Return (X, Y) of the center of cell containing provided text 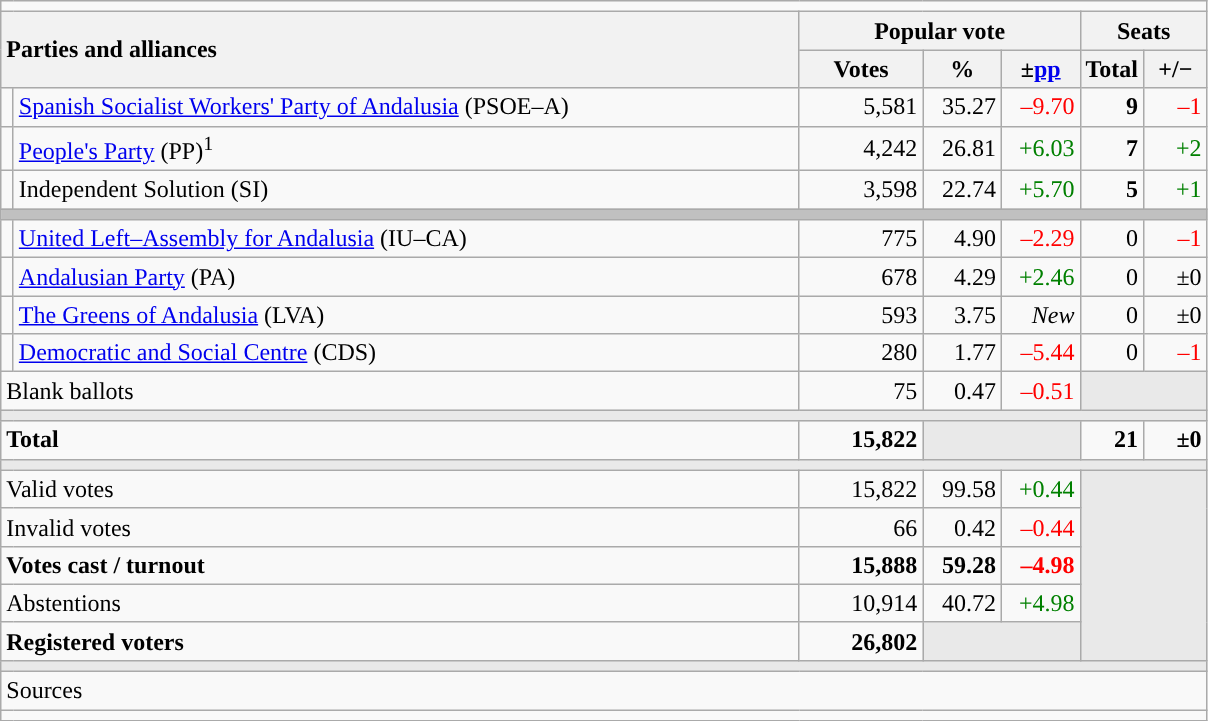
26,802 (861, 641)
People's Party (PP)1 (406, 148)
7 (1112, 148)
The Greens of Andalusia (LVA) (406, 315)
–2.29 (1040, 239)
9 (1112, 107)
4,242 (861, 148)
1.77 (962, 353)
280 (861, 353)
0.42 (962, 527)
Blank ballots (400, 391)
Parties and alliances (400, 50)
5 (1112, 190)
75 (861, 391)
Valid votes (400, 489)
–4.98 (1040, 565)
+2.46 (1040, 277)
26.81 (962, 148)
Votes cast / turnout (400, 565)
21 (1112, 440)
3,598 (861, 190)
–5.44 (1040, 353)
40.72 (962, 603)
15,888 (861, 565)
±pp (1040, 69)
New (1040, 315)
678 (861, 277)
Abstentions (400, 603)
Votes (861, 69)
35.27 (962, 107)
3.75 (962, 315)
+1 (1176, 190)
Seats (1144, 31)
+0.44 (1040, 489)
593 (861, 315)
22.74 (962, 190)
Democratic and Social Centre (CDS) (406, 353)
5,581 (861, 107)
99.58 (962, 489)
Andalusian Party (PA) (406, 277)
–0.44 (1040, 527)
+6.03 (1040, 148)
Invalid votes (400, 527)
+4.98 (1040, 603)
775 (861, 239)
–0.51 (1040, 391)
Popular vote (940, 31)
Registered voters (400, 641)
Spanish Socialist Workers' Party of Andalusia (PSOE–A) (406, 107)
% (962, 69)
–9.70 (1040, 107)
United Left–Assembly for Andalusia (IU–CA) (406, 239)
59.28 (962, 565)
4.90 (962, 239)
Independent Solution (SI) (406, 190)
66 (861, 527)
+2 (1176, 148)
+5.70 (1040, 190)
4.29 (962, 277)
10,914 (861, 603)
0.47 (962, 391)
Sources (604, 691)
+/− (1176, 69)
